Search for the cell housing the specified text and yield its [X, Y] center coordinate. 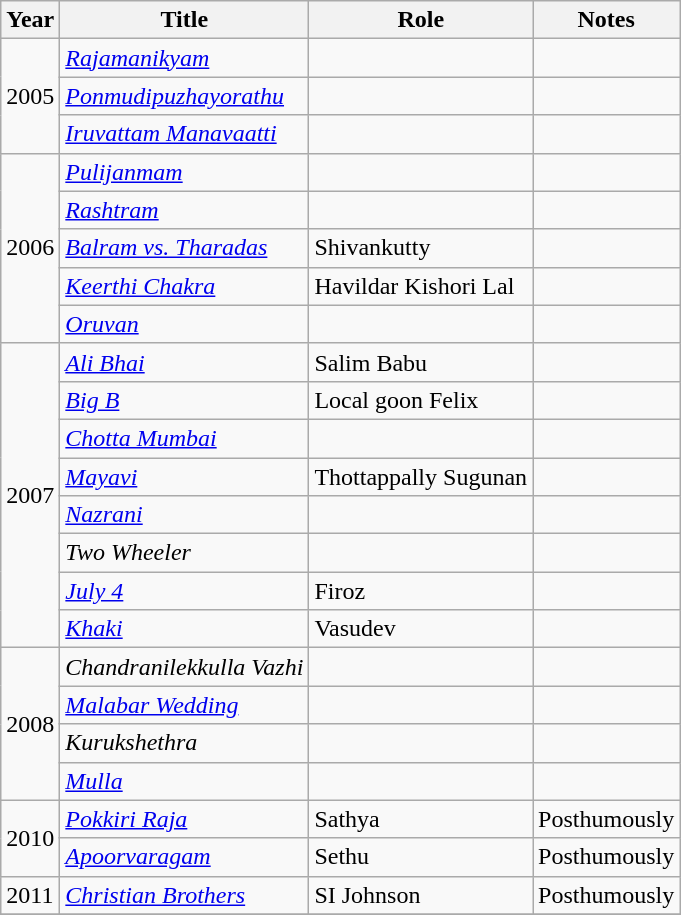
Firoz [421, 591]
Mayavi [184, 477]
Oruvan [184, 324]
Ali Bhai [184, 362]
Local goon Felix [421, 400]
Balram vs. Tharadas [184, 248]
Rashtram [184, 210]
Khaki [184, 629]
Two Wheeler [184, 553]
Title [184, 20]
2007 [30, 495]
2005 [30, 96]
Notes [606, 20]
Salim Babu [421, 362]
Iruvattam Manavaatti [184, 134]
2006 [30, 248]
July 4 [184, 591]
2010 [30, 838]
Ponmudipuzhayorathu [184, 96]
Malabar Wedding [184, 705]
SI Johnson [421, 895]
Havildar Kishori Lal [421, 286]
Pokkiri Raja [184, 819]
Sethu [421, 857]
Role [421, 20]
Nazrani [184, 515]
Thottappally Sugunan [421, 477]
Pulijanmam [184, 172]
Year [30, 20]
Shivankutty [421, 248]
Mulla [184, 781]
2011 [30, 895]
Keerthi Chakra [184, 286]
Rajamanikyam [184, 58]
Christian Brothers [184, 895]
2008 [30, 724]
Big B [184, 400]
Sathya [421, 819]
Chandranilekkulla Vazhi [184, 667]
Kurukshethra [184, 743]
Apoorvaragam [184, 857]
Chotta Mumbai [184, 438]
Vasudev [421, 629]
